Output the (X, Y) coordinate of the center of the cell containing the given text.  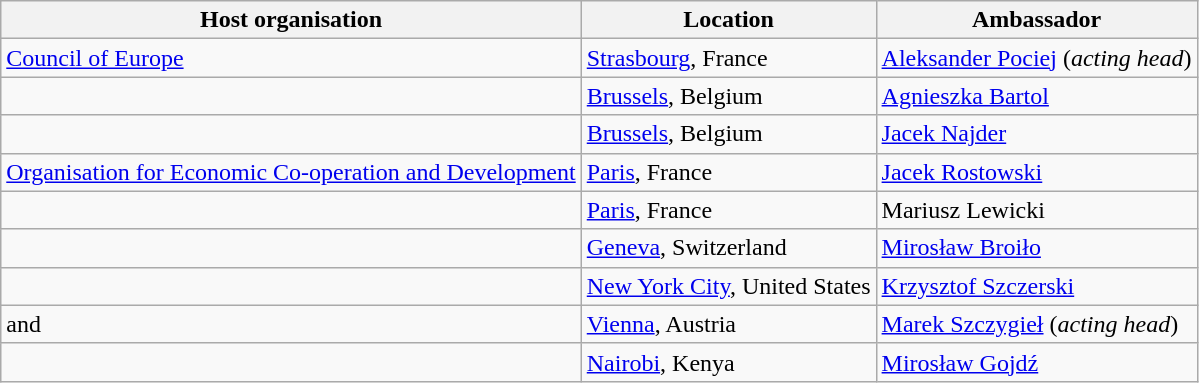
Mariusz Lewicki (1036, 210)
Host organisation (291, 20)
Mirosław Gojdź (1036, 362)
Aleksander Pociej (acting head) (1036, 58)
Geneva, Switzerland (728, 248)
Jacek Najder (1036, 134)
Mirosław Broiło (1036, 248)
Strasbourg, France (728, 58)
Organisation for Economic Co-operation and Development (291, 172)
and (291, 324)
Marek Szczygieł (acting head) (1036, 324)
Location (728, 20)
Ambassador (1036, 20)
Nairobi, Kenya (728, 362)
New York City, United States (728, 286)
Jacek Rostowski (1036, 172)
Agnieszka Bartol (1036, 96)
Vienna, Austria (728, 324)
Krzysztof Szczerski (1036, 286)
Council of Europe (291, 58)
